Find where the given text appears and provide that cell's center as [x, y] coordinate. 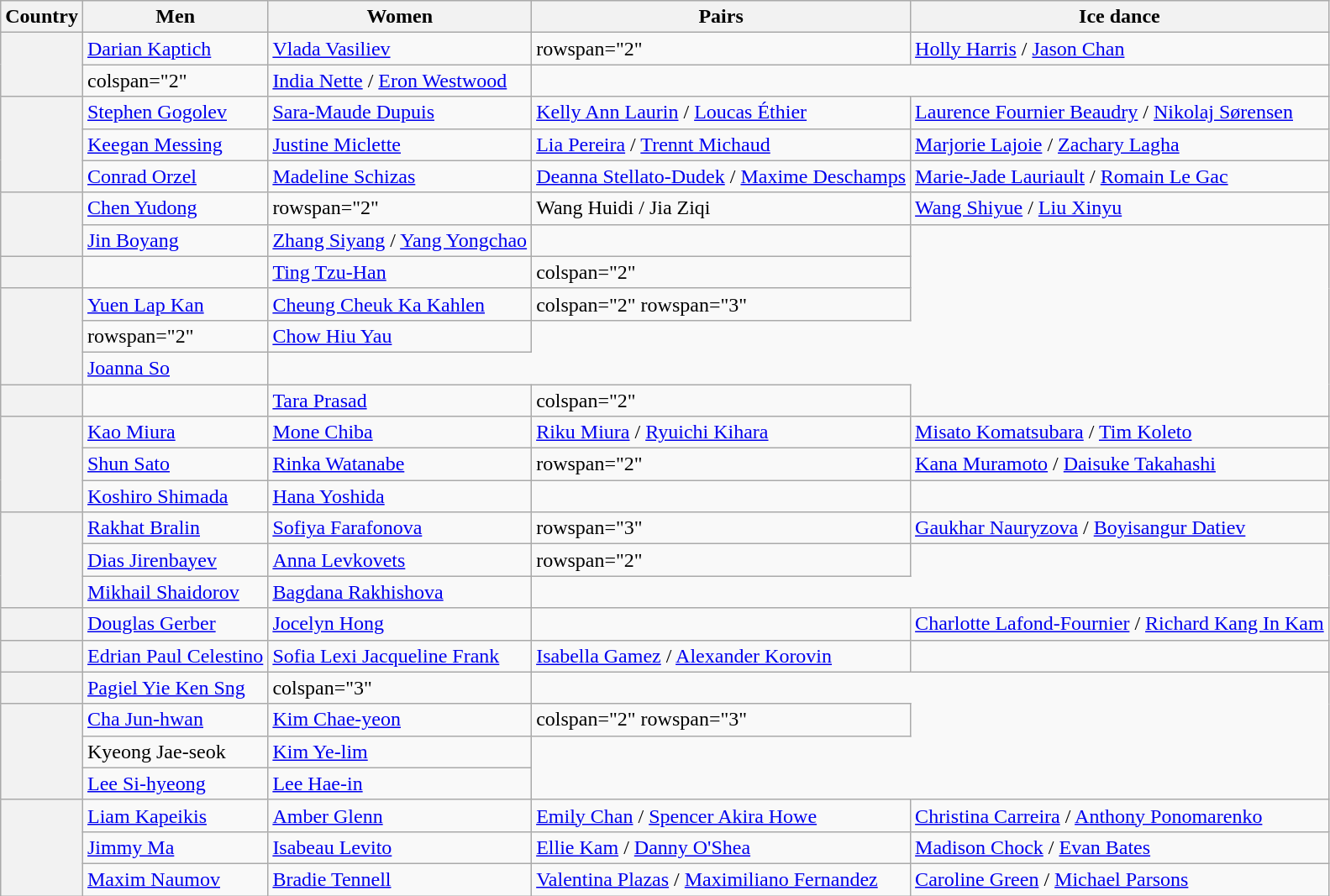
Ellie Kam / Danny O'Shea [721, 847]
Bradie Tennell [400, 879]
Holly Harris / Jason Chan [1120, 49]
Deanna Stellato-Dudek / Maxime Deschamps [721, 176]
Madison Chock / Evan Bates [1120, 847]
Anna Levkovets [400, 560]
Keegan Messing [175, 144]
Kelly Ann Laurin / Loucas Éthier [721, 113]
Yuen Lap Kan [175, 304]
Kao Miura [175, 432]
Stephen Gogolev [175, 113]
Sofiya Farafonova [400, 528]
colspan="3" [400, 688]
Chen Yudong [175, 208]
Zhang Siyang / Yang Yongchao [400, 240]
Dias Jirenbayev [175, 560]
Chow Hiu Yau [400, 336]
Isabeau Levito [400, 847]
Lia Pereira / Trennt Michaud [721, 144]
Lee Hae-in [400, 783]
Cheung Cheuk Ka Kahlen [400, 304]
Isabella Gamez / Alexander Korovin [721, 656]
Riku Miura / Ryuichi Kihara [721, 432]
Justine Miclette [400, 144]
Christina Carreira / Anthony Ponomarenko [1120, 815]
Wang Shiyue / Liu Xinyu [1120, 208]
Emily Chan / Spencer Akira Howe [721, 815]
Wang Huidi / Jia Ziqi [721, 208]
Sofia Lexi Jacqueline Frank [400, 656]
Koshiro Shimada [175, 496]
Maxim Naumov [175, 879]
Jin Boyang [175, 240]
Edrian Paul Celestino [175, 656]
Lee Si-hyeong [175, 783]
Mone Chiba [400, 432]
Shun Sato [175, 464]
Charlotte Lafond-Fournier / Richard Kang In Kam [1120, 624]
Darian Kaptich [175, 49]
Hana Yoshida [400, 496]
Madeline Schizas [400, 176]
Laurence Fournier Beaudry / Nikolaj Sørensen [1120, 113]
Amber Glenn [400, 815]
Misato Komatsubara / Tim Koleto [1120, 432]
Jocelyn Hong [400, 624]
Pagiel Yie Ken Sng [175, 688]
India Nette / Eron Westwood [400, 81]
Rinka Watanabe [400, 464]
Jimmy Ma [175, 847]
Joanna So [175, 368]
Marjorie Lajoie / Zachary Lagha [1120, 144]
Caroline Green / Michael Parsons [1120, 879]
Kim Chae-yeon [400, 720]
Kim Ye-lim [400, 752]
Women [400, 17]
Ice dance [1120, 17]
Kyeong Jae-seok [175, 752]
Liam Kapeikis [175, 815]
Conrad Orzel [175, 176]
Bagdana Rakhishova [400, 592]
Kana Muramoto / Daisuke Takahashi [1120, 464]
Valentina Plazas / Maximiliano Fernandez [721, 879]
Cha Jun-hwan [175, 720]
Marie-Jade Lauriault / Romain Le Gac [1120, 176]
Ting Tzu-Han [400, 272]
Rakhat Bralin [175, 528]
Sara-Maude Dupuis [400, 113]
Tara Prasad [400, 401]
Pairs [721, 17]
Country [42, 17]
Vlada Vasiliev [400, 49]
rowspan="3" [721, 528]
Mikhail Shaidorov [175, 592]
Gaukhar Nauryzova / Boyisangur Datiev [1120, 528]
Douglas Gerber [175, 624]
Men [175, 17]
